Detect which cell encompasses the target text, then output its [X, Y] center coordinate. 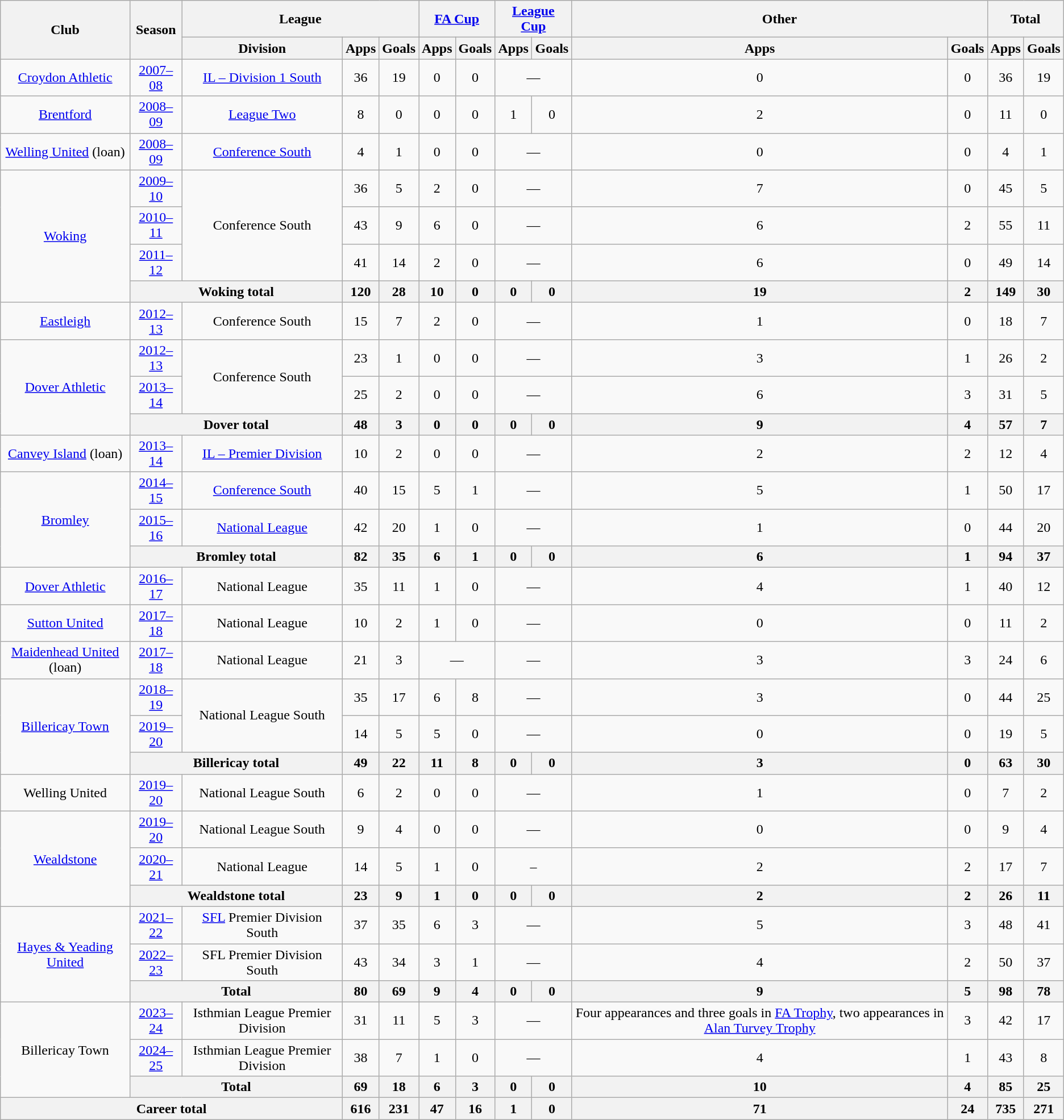
Eastleigh [65, 320]
Wealdstone [65, 859]
82 [360, 557]
22 [399, 763]
55 [1005, 225]
Division [262, 48]
2007–08 [156, 77]
28 [399, 292]
Sutton United [65, 623]
38 [360, 1058]
– [533, 866]
Bromley total [236, 557]
FA Cup [457, 19]
Club [65, 30]
2016–17 [156, 586]
63 [1005, 763]
Hayes & Yeading United [65, 954]
League [300, 19]
47 [437, 1109]
Bromley [65, 520]
2022–23 [156, 961]
Woking total [236, 292]
Billericay total [236, 763]
Wealdstone total [236, 896]
735 [1005, 1109]
16 [475, 1109]
Croydon Athletic [65, 77]
2009–10 [156, 189]
34 [399, 961]
League Cup [533, 19]
271 [1044, 1109]
League Two [262, 115]
Welling United (loan) [65, 151]
94 [1005, 557]
71 [759, 1109]
Four appearances and three goals in FA Trophy, two appearances in Alan Turvey Trophy [759, 1021]
IL – Division 1 South [262, 77]
Welling United [65, 792]
Other [780, 19]
2011–12 [156, 263]
85 [1005, 1087]
Brentford [65, 115]
Woking [65, 236]
616 [360, 1109]
Dover total [236, 424]
2015–16 [156, 527]
2010–11 [156, 225]
98 [1005, 992]
Canvey Island (loan) [65, 453]
57 [1005, 424]
IL – Premier Division [262, 453]
120 [360, 292]
Season [156, 30]
78 [1044, 992]
21 [360, 660]
Maidenhead United (loan) [65, 660]
45 [1005, 189]
80 [360, 992]
231 [399, 1109]
2020–21 [156, 866]
2024–25 [156, 1058]
2023–24 [156, 1021]
2021–22 [156, 925]
2018–19 [156, 697]
2014–15 [156, 491]
Career total [172, 1109]
149 [1005, 292]
